Extract the [X, Y] coordinate from the center of the cell holding the provided text.  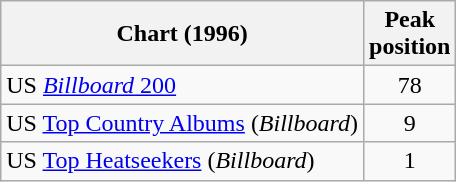
Peakposition [410, 34]
1 [410, 161]
US Top Country Albums (Billboard) [182, 123]
9 [410, 123]
78 [410, 85]
US Top Heatseekers (Billboard) [182, 161]
Chart (1996) [182, 34]
US Billboard 200 [182, 85]
